Capture the cell that displays the provided text and extract its [X, Y] central coordinate. 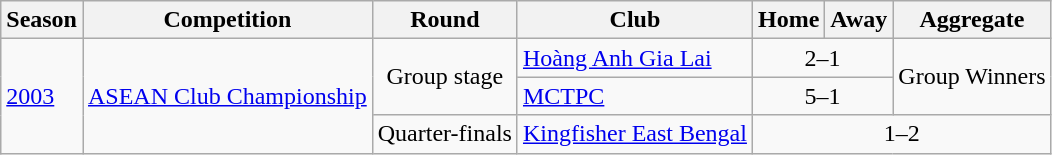
Competition [227, 20]
Away [859, 20]
Aggregate [972, 20]
1–2 [902, 134]
Round [444, 20]
2003 [42, 96]
ASEAN Club Championship [227, 96]
Home [788, 20]
Club [634, 20]
Hoàng Anh Gia Lai [634, 58]
Quarter-finals [444, 134]
Group stage [444, 77]
Group Winners [972, 77]
MCTPC [634, 96]
Season [42, 20]
2–1 [822, 58]
5–1 [822, 96]
Kingfisher East Bengal [634, 134]
